Capture the cell that displays the provided text and extract its (X, Y) central coordinate. 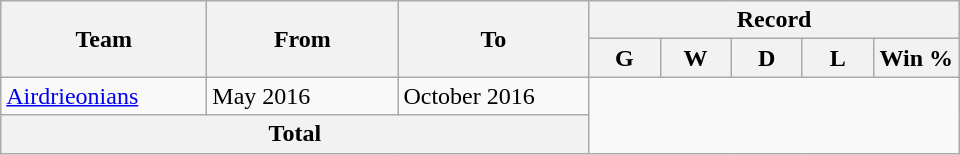
W (696, 58)
May 2016 (302, 96)
Total (295, 134)
October 2016 (494, 96)
Team (104, 39)
From (302, 39)
Record (774, 20)
L (838, 58)
Airdrieonians (104, 96)
G (624, 58)
To (494, 39)
Win % (916, 58)
D (766, 58)
